Capture the cell that displays the provided text and extract its [x, y] central coordinate. 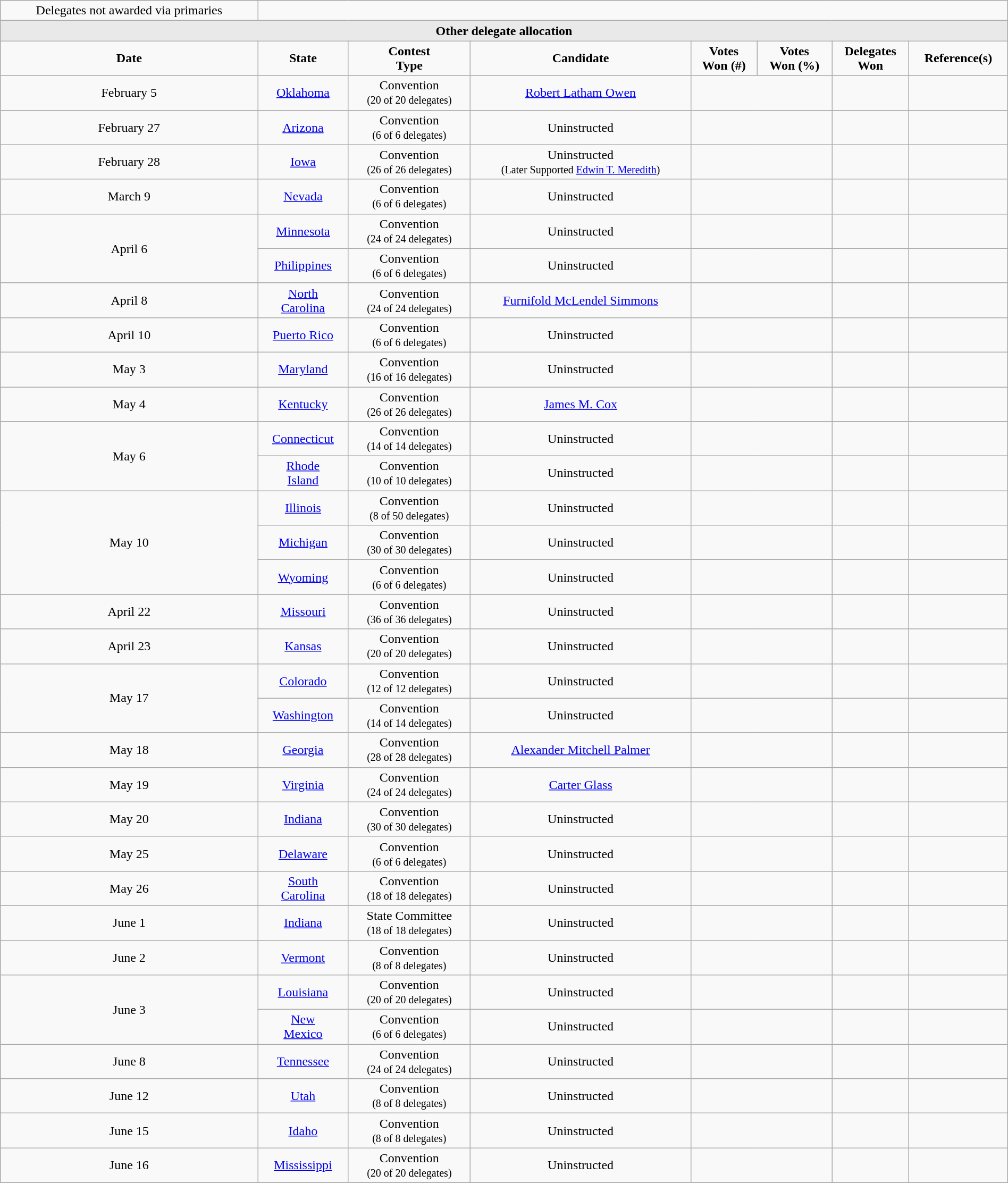
Date [129, 58]
Minnesota [303, 231]
April 6 [129, 248]
Convention(28 of 28 delegates) [409, 750]
Illinois [303, 508]
May 6 [129, 456]
Furnifold McLendel Simmons [581, 300]
SouthCarolina [303, 888]
May 17 [129, 698]
June 16 [129, 1165]
April 23 [129, 647]
RhodeIsland [303, 473]
March 9 [129, 197]
Puerto Rico [303, 335]
Convention(16 of 16 delegates) [409, 369]
Oklahoma [303, 93]
Idaho [303, 1130]
June 8 [129, 1061]
State Committee(18 of 18 delegates) [409, 923]
Delegates Won [871, 58]
May 26 [129, 888]
ContestType [409, 58]
April 10 [129, 335]
April 8 [129, 300]
June 2 [129, 957]
June 3 [129, 1010]
May 19 [129, 785]
State [303, 58]
May 18 [129, 750]
Other delegate allocation [504, 31]
Washington [303, 716]
Delaware [303, 854]
June 15 [129, 1130]
Iowa [303, 162]
June 12 [129, 1096]
Georgia [303, 750]
Connecticut [303, 439]
Kansas [303, 647]
Convention(36 of 36 delegates) [409, 611]
NorthCarolina [303, 300]
February 27 [129, 128]
Uninstructed(Later Supported Edwin T. Meredith) [581, 162]
Missouri [303, 611]
Maryland [303, 369]
Arizona [303, 128]
James M. Cox [581, 404]
Kentucky [303, 404]
Robert Latham Owen [581, 93]
Carter Glass [581, 785]
May 3 [129, 369]
NewMexico [303, 1027]
May 25 [129, 854]
June 1 [129, 923]
Convention(8 of 50 delegates) [409, 508]
Convention(18 of 18 delegates) [409, 888]
Votes Won (%) [794, 58]
Reference(s) [959, 58]
Wyoming [303, 577]
Philippines [303, 266]
February 28 [129, 162]
Virginia [303, 785]
Louisiana [303, 992]
May 4 [129, 404]
Delegates not awarded via primaries [129, 11]
Colorado [303, 681]
Mississippi [303, 1165]
Votes Won (#) [724, 58]
Alexander Mitchell Palmer [581, 750]
February 5 [129, 93]
May 10 [129, 542]
Nevada [303, 197]
Tennessee [303, 1061]
Vermont [303, 957]
May 20 [129, 819]
Candidate [581, 58]
Michigan [303, 542]
Convention(12 of 12 delegates) [409, 681]
April 22 [129, 611]
Convention(10 of 10 delegates) [409, 473]
Utah [303, 1096]
